Capture the cell that displays the provided text and extract its [X, Y] central coordinate. 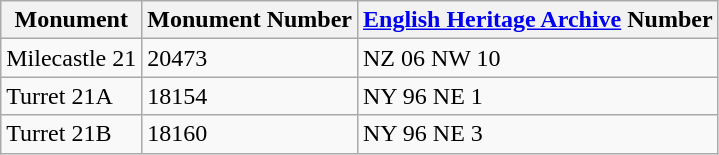
Turret 21A [72, 96]
NZ 06 NW 10 [538, 58]
20473 [250, 58]
Turret 21B [72, 134]
Monument Number [250, 20]
NY 96 NE 3 [538, 134]
18160 [250, 134]
Monument [72, 20]
18154 [250, 96]
Milecastle 21 [72, 58]
NY 96 NE 1 [538, 96]
English Heritage Archive Number [538, 20]
